Capture the cell that displays the provided text and extract its [X, Y] central coordinate. 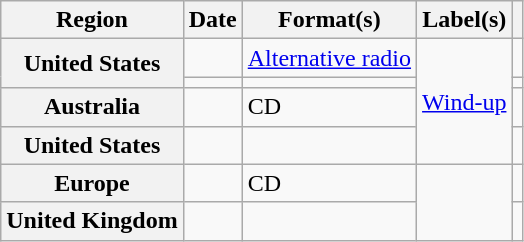
Format(s) [329, 20]
Label(s) [464, 20]
United Kingdom [92, 221]
Wind-up [464, 102]
Alternative radio [329, 58]
Australia [92, 107]
Region [92, 20]
Europe [92, 183]
Date [212, 20]
